Return the [X, Y] coordinate for the center point of the cell that contains the specified text.  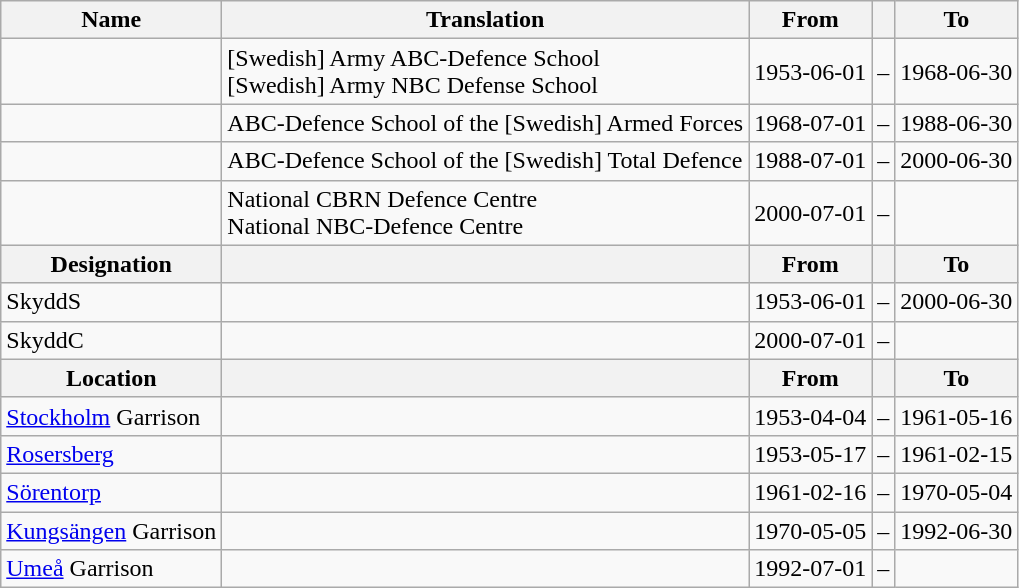
1992-06-30 [956, 531]
1961-02-15 [956, 454]
1961-02-16 [810, 492]
1968-07-01 [810, 123]
Umeå Garrison [112, 569]
National CBRN Defence CentreNational NBC-Defence Centre [486, 212]
Sörentorp [112, 492]
[Swedish] Army ABC-Defence School[Swedish] Army NBC Defense School [486, 72]
1970-05-05 [810, 531]
1961-05-16 [956, 416]
Designation [112, 264]
Kungsängen Garrison [112, 531]
ABC-Defence School of the [Swedish] Armed Forces [486, 123]
1953-05-17 [810, 454]
1953-04-04 [810, 416]
1970-05-04 [956, 492]
Location [112, 378]
SkyddS [112, 302]
Rosersberg [112, 454]
1992-07-01 [810, 569]
1988-07-01 [810, 161]
Translation [486, 20]
Name [112, 20]
SkyddC [112, 340]
1968-06-30 [956, 72]
1988-06-30 [956, 123]
ABC-Defence School of the [Swedish] Total Defence [486, 161]
Stockholm Garrison [112, 416]
